Return the (X, Y) coordinate for the center point of the cell that contains the specified text.  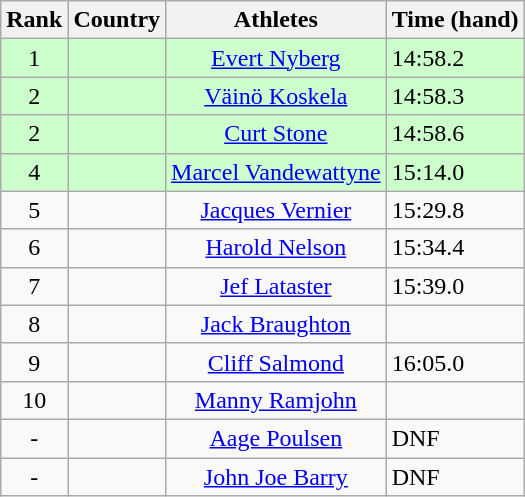
Marcel Vandewattyne (276, 172)
Curt Stone (276, 134)
Aage Poulsen (276, 438)
Jacques Vernier (276, 210)
1 (34, 58)
16:05.0 (455, 362)
14:58.3 (455, 96)
9 (34, 362)
15:14.0 (455, 172)
15:39.0 (455, 286)
Time (hand) (455, 20)
5 (34, 210)
Manny Ramjohn (276, 400)
10 (34, 400)
15:29.8 (455, 210)
7 (34, 286)
Rank (34, 20)
Cliff Salmond (276, 362)
John Joe Barry (276, 477)
Country (117, 20)
6 (34, 248)
8 (34, 324)
14:58.6 (455, 134)
Athletes (276, 20)
Evert Nyberg (276, 58)
Jack Braughton (276, 324)
15:34.4 (455, 248)
Väinö Koskela (276, 96)
4 (34, 172)
14:58.2 (455, 58)
Harold Nelson (276, 248)
Jef Lataster (276, 286)
